Return the [x, y] coordinate for the center point of the cell that contains the specified text.  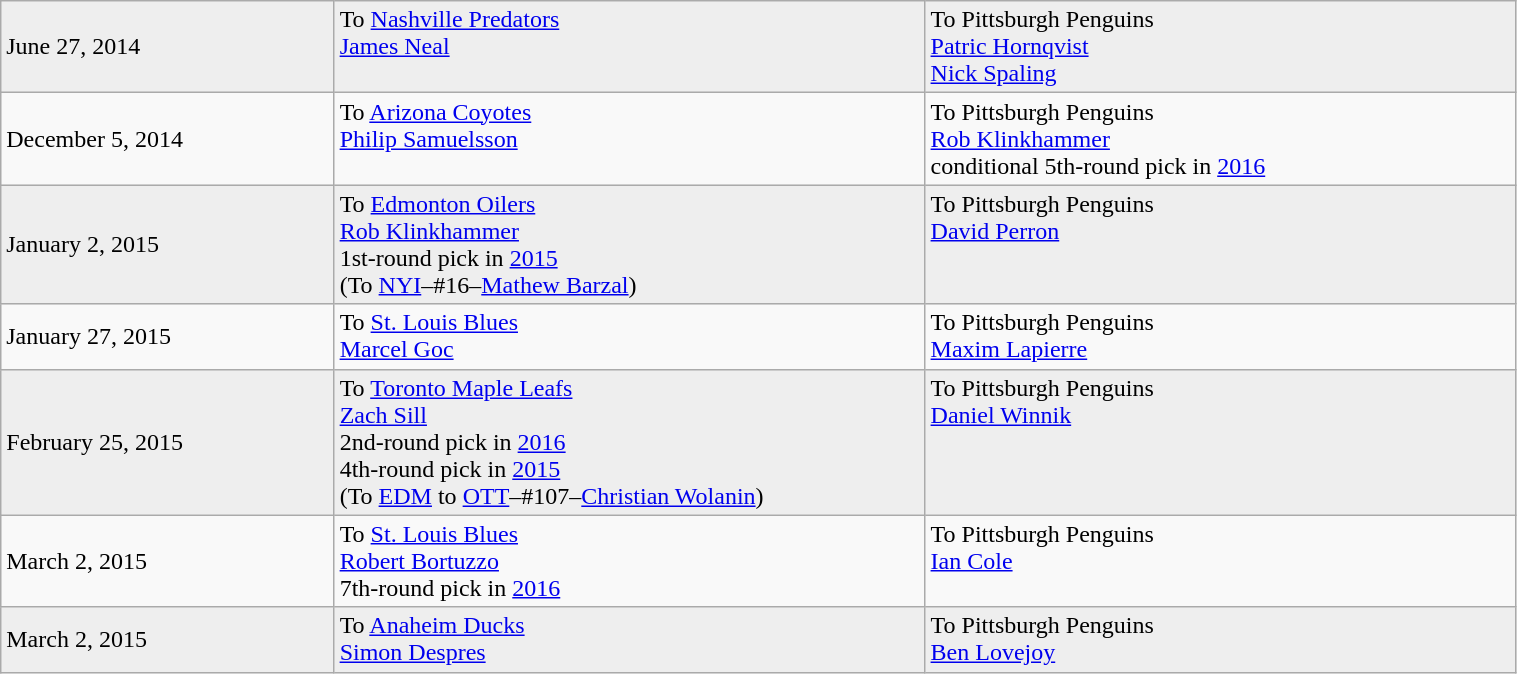
To Pittsburgh PenguinsPatric HornqvistNick Spaling [1220, 47]
To Pittsburgh PenguinsIan Cole [1220, 561]
To Pittsburgh PenguinsMaxim Lapierre [1220, 336]
January 27, 2015 [168, 336]
To Nashville PredatorsJames Neal [630, 47]
To Toronto Maple LeafsZach Sill2nd-round pick in 20164th-round pick in 2015(To EDM to OTT–#107–Christian Wolanin) [630, 442]
To St. Louis BluesRobert Bortuzzo7th-round pick in 2016 [630, 561]
To Pittsburgh PenguinsDavid Perron [1220, 244]
June 27, 2014 [168, 47]
To St. Louis BluesMarcel Goc [630, 336]
To Arizona CoyotesPhilip Samuelsson [630, 139]
To Edmonton OilersRob Klinkhammer1st-round pick in 2015(To NYI–#16–Mathew Barzal) [630, 244]
To Anaheim DucksSimon Despres [630, 640]
To Pittsburgh PenguinsDaniel Winnik [1220, 442]
December 5, 2014 [168, 139]
January 2, 2015 [168, 244]
To Pittsburgh PenguinsRob Klinkhammerconditional 5th-round pick in 2016 [1220, 139]
To Pittsburgh PenguinsBen Lovejoy [1220, 640]
February 25, 2015 [168, 442]
